Locate the cell with the specified text and output its [X, Y] center coordinate. 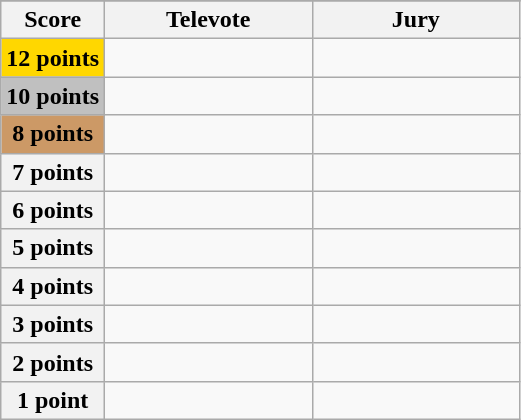
2 points [53, 362]
Televote [209, 20]
Score [53, 20]
4 points [53, 286]
Jury [416, 20]
7 points [53, 172]
5 points [53, 248]
1 point [53, 400]
8 points [53, 134]
6 points [53, 210]
3 points [53, 324]
12 points [53, 58]
10 points [53, 96]
